For the text-containing cell, return its midpoint in [x, y] coordinate format. 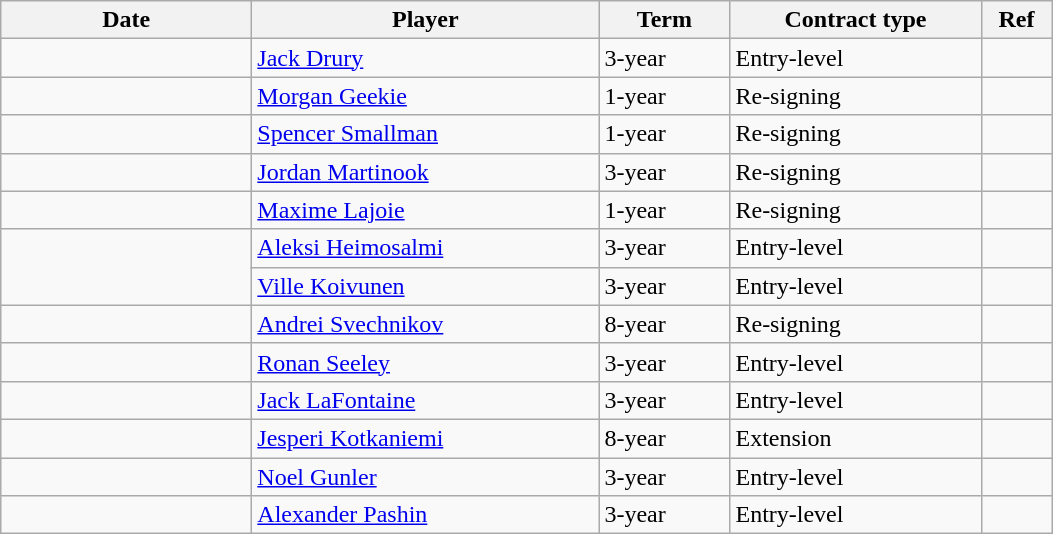
Maxime Lajoie [426, 210]
Andrei Svechnikov [426, 324]
Jack LaFontaine [426, 400]
Ref [1016, 20]
Ronan Seeley [426, 362]
Extension [856, 438]
Player [426, 20]
Noel Gunler [426, 477]
Jordan Martinook [426, 172]
Jesperi Kotkaniemi [426, 438]
Term [664, 20]
Morgan Geekie [426, 96]
Date [126, 20]
Spencer Smallman [426, 134]
Aleksi Heimosalmi [426, 248]
Ville Koivunen [426, 286]
Alexander Pashin [426, 515]
Contract type [856, 20]
Jack Drury [426, 58]
